Detect which cell encompasses the target text, then output its [X, Y] center coordinate. 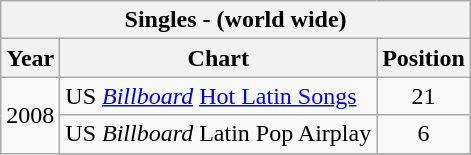
21 [424, 96]
2008 [30, 115]
US Billboard Hot Latin Songs [218, 96]
Chart [218, 58]
Position [424, 58]
Singles - (world wide) [236, 20]
6 [424, 134]
Year [30, 58]
US Billboard Latin Pop Airplay [218, 134]
